Pinpoint the cell where the given text exists, returning its [x, y] midpoint coordinate. 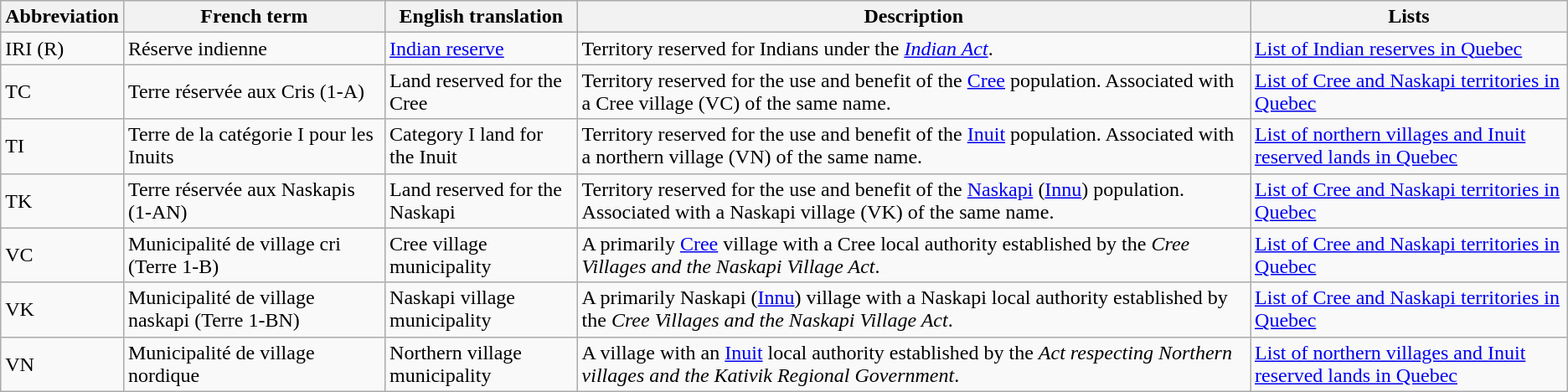
Territory reserved for Indians under the Indian Act. [913, 49]
Terre réservée aux Naskapis (1-AN) [254, 201]
Northern village municipality [482, 364]
VN [62, 364]
IRI (R) [62, 49]
French term [254, 17]
Terre de la catégorie I pour les Inuits [254, 146]
Lists [1409, 17]
VK [62, 310]
Indian reserve [482, 49]
Naskapi village municipality [482, 310]
List of Indian reserves in Quebec [1409, 49]
Municipalité de village naskapi (Terre 1-BN) [254, 310]
Description [913, 17]
Cree village municipality [482, 255]
TK [62, 201]
VC [62, 255]
Territory reserved for the use and benefit of the Naskapi (Innu) population. Associated with a Naskapi village (VK) of the same name. [913, 201]
Land reserved for the Cree [482, 92]
Terre réservée aux Cris (1-A) [254, 92]
TC [62, 92]
English translation [482, 17]
Abbreviation [62, 17]
Réserve indienne [254, 49]
Territory reserved for the use and benefit of the Cree population. Associated with a Cree village (VC) of the same name. [913, 92]
A primarily Naskapi (Innu) village with a Naskapi local authority established by the Cree Villages and the Naskapi Village Act. [913, 310]
Municipalité de village cri (Terre 1-B) [254, 255]
Territory reserved for the use and benefit of the Inuit population. Associated with a northern village (VN) of the same name. [913, 146]
TI [62, 146]
A village with an Inuit local authority established by the Act respecting Northern villages and the Kativik Regional Government. [913, 364]
Municipalité de village nordique [254, 364]
Category I land for the Inuit [482, 146]
A primarily Cree village with a Cree local authority established by the Cree Villages and the Naskapi Village Act. [913, 255]
Land reserved for the Naskapi [482, 201]
